Return the (x, y) coordinate for the center point of the cell that contains the specified text.  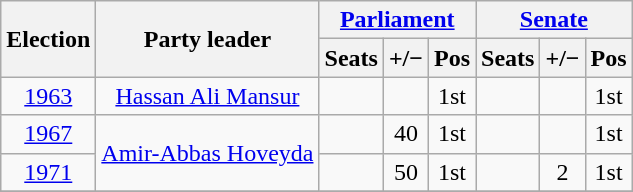
50 (406, 172)
2 (562, 172)
Hassan Ali Mansur (208, 96)
1967 (48, 134)
1971 (48, 172)
1963 (48, 96)
Senate (554, 20)
Amir-Abbas Hoveyda (208, 153)
Parliament (398, 20)
40 (406, 134)
Election (48, 39)
Party leader (208, 39)
